Search for the cell housing the specified text and yield its [x, y] center coordinate. 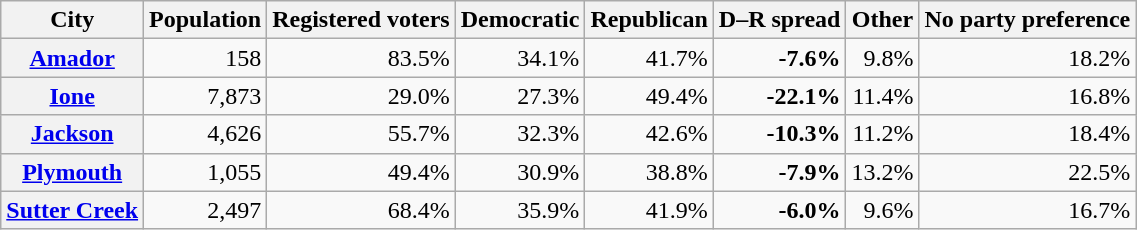
D–R spread [780, 20]
Amador [72, 58]
-7.6% [780, 58]
-6.0% [780, 210]
18.2% [1028, 58]
City [72, 20]
11.2% [882, 134]
29.0% [362, 96]
16.7% [1028, 210]
7,873 [206, 96]
Ione [72, 96]
4,626 [206, 134]
34.1% [520, 58]
68.4% [362, 210]
11.4% [882, 96]
13.2% [882, 172]
22.5% [1028, 172]
-22.1% [780, 96]
Sutter Creek [72, 210]
Other [882, 20]
2,497 [206, 210]
27.3% [520, 96]
9.8% [882, 58]
Democratic [520, 20]
Population [206, 20]
42.6% [649, 134]
55.7% [362, 134]
-10.3% [780, 134]
32.3% [520, 134]
35.9% [520, 210]
41.7% [649, 58]
Registered voters [362, 20]
No party preference [1028, 20]
18.4% [1028, 134]
-7.9% [780, 172]
Plymouth [72, 172]
30.9% [520, 172]
9.6% [882, 210]
Republican [649, 20]
38.8% [649, 172]
41.9% [649, 210]
83.5% [362, 58]
Jackson [72, 134]
158 [206, 58]
16.8% [1028, 96]
1,055 [206, 172]
